Scan for the cell matching the given text and deliver its [X, Y] coordinate at center. 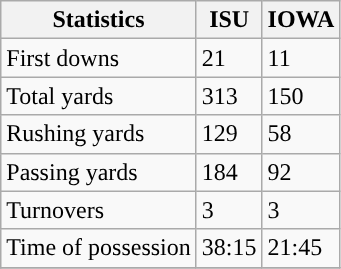
92 [301, 172]
ISU [229, 20]
Rushing yards [99, 134]
129 [229, 134]
Passing yards [99, 172]
150 [301, 96]
Statistics [99, 20]
Time of possession [99, 248]
21 [229, 58]
11 [301, 58]
Total yards [99, 96]
Turnovers [99, 210]
184 [229, 172]
38:15 [229, 248]
313 [229, 96]
IOWA [301, 20]
First downs [99, 58]
21:45 [301, 248]
58 [301, 134]
